Output the [x, y] coordinate of the center of the cell containing the given text.  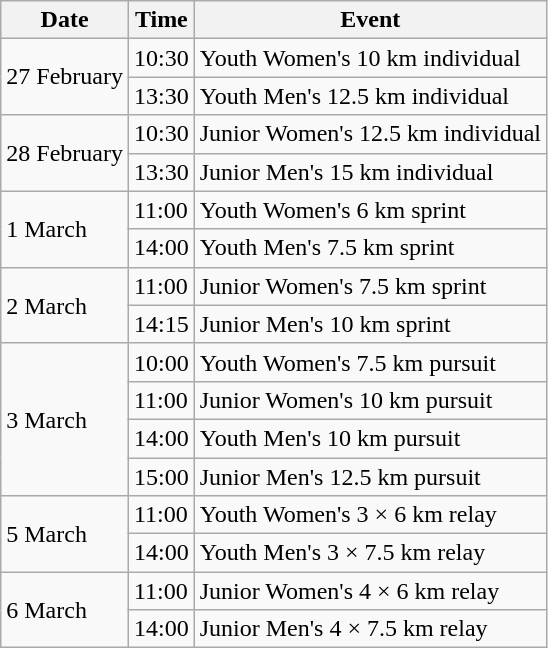
Youth Women's 10 km individual [370, 58]
15:00 [161, 477]
Junior Men's 15 km individual [370, 172]
Youth Women's 6 km sprint [370, 210]
6 March [65, 610]
Youth Women's 3 × 6 km relay [370, 515]
27 February [65, 77]
14:15 [161, 324]
5 March [65, 534]
Junior Women's 4 × 6 km relay [370, 591]
Youth Women's 7.5 km pursuit [370, 362]
Event [370, 20]
Youth Men's 3 × 7.5 km relay [370, 553]
28 February [65, 153]
Junior Men's 4 × 7.5 km relay [370, 629]
1 March [65, 229]
Junior Men's 10 km sprint [370, 324]
Junior Women's 7.5 km sprint [370, 286]
Time [161, 20]
Junior Women's 10 km pursuit [370, 400]
Junior Women's 12.5 km individual [370, 134]
3 March [65, 419]
Date [65, 20]
Youth Men's 7.5 km sprint [370, 248]
10:00 [161, 362]
Youth Men's 10 km pursuit [370, 438]
2 March [65, 305]
Junior Men's 12.5 km pursuit [370, 477]
Youth Men's 12.5 km individual [370, 96]
